Capture the cell that displays the provided text and extract its (X, Y) central coordinate. 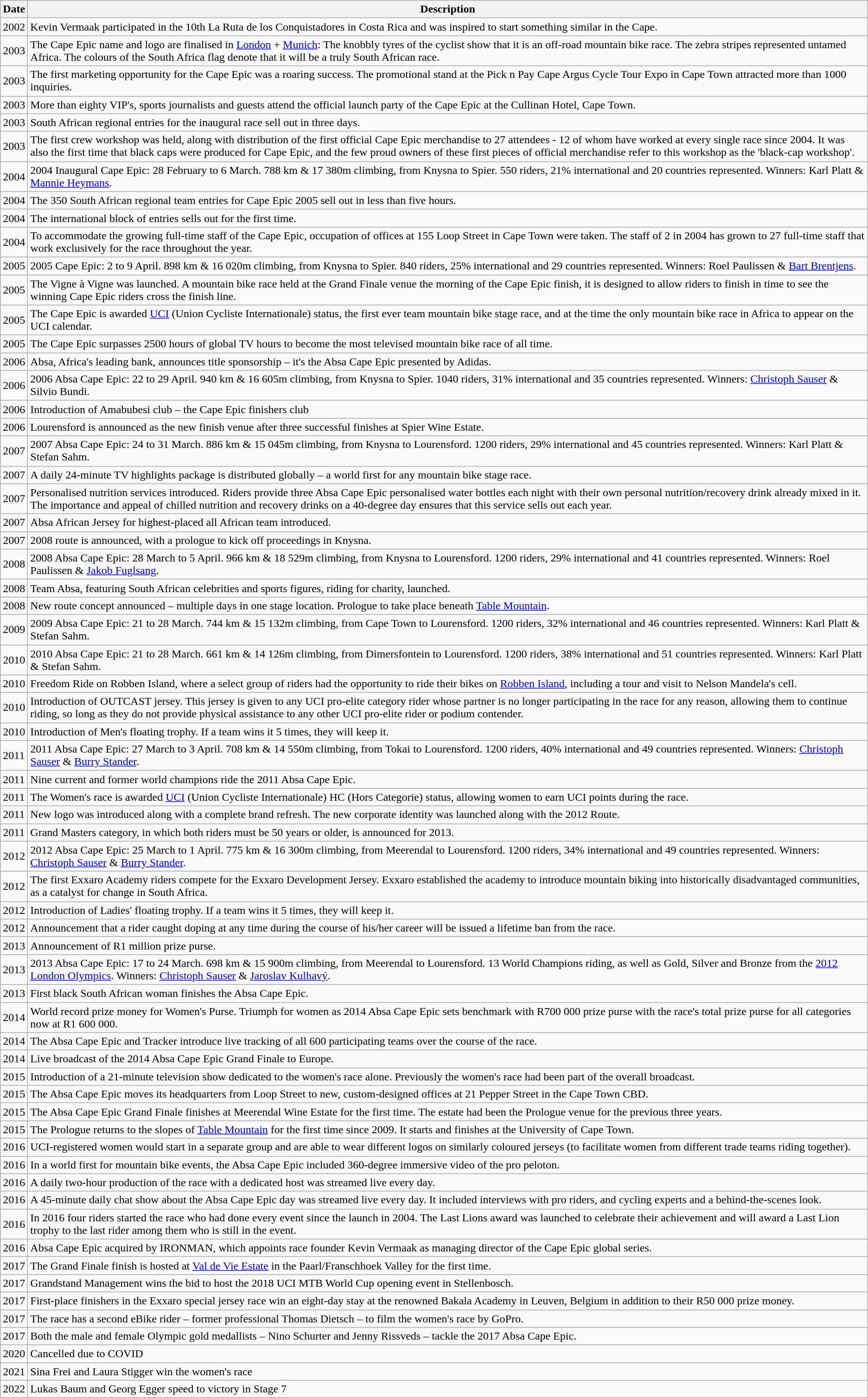
Lourensford is announced as the new finish venue after three successful finishes at Spier Wine Estate. (448, 427)
The Women's race is awarded UCI (Union Cycliste Internationale) HC (Hors Categorie) status, allowing women to earn UCI points during the race. (448, 797)
2022 (14, 1389)
Absa African Jersey for highest-placed all African team introduced. (448, 523)
The Prologue returns to the slopes of Table Mountain for the first time since 2009. It starts and finishes at the University of Cape Town. (448, 1130)
Kevin Vermaak participated in the 10th La Ruta de los Conquistadores in Costa Rica and was inspired to start something similar in the Cape. (448, 27)
A daily 24-minute TV highlights package is distributed globally – a world first for any mountain bike stage race. (448, 475)
Introduction of Men's floating trophy. If a team wins it 5 times, they will keep it. (448, 732)
Cancelled due to COVID (448, 1354)
The 350 South African regional team entries for Cape Epic 2005 sell out in less than five hours. (448, 200)
First black South African woman finishes the Absa Cape Epic. (448, 993)
Introduction of Amabubesi club – the Cape Epic finishers club (448, 409)
New logo was introduced along with a complete brand refresh. The new corporate identity was launched along with the 2012 Route. (448, 815)
South African regional entries for the inaugural race sell out in three days. (448, 122)
Team Absa, featuring South African celebrities and sports figures, riding for charity, launched. (448, 588)
Sina Frei and Laura Stigger win the women's race (448, 1372)
2002 (14, 27)
The Grand Finale finish is hosted at Val de Vie Estate in the Paarl/Franschhoek Valley for the first time. (448, 1265)
The Absa Cape Epic and Tracker introduce live tracking of all 600 participating teams over the course of the race. (448, 1041)
Description (448, 9)
Lukas Baum and Georg Egger speed to victory in Stage 7 (448, 1389)
Announcement that a rider caught doping at any time during the course of his/her career will be issued a lifetime ban from the race. (448, 928)
Introduction of Ladies' floating trophy. If a team wins it 5 times, they will keep it. (448, 910)
Absa Cape Epic acquired by IRONMAN, which appoints race founder Kevin Vermaak as managing director of the Cape Epic global series. (448, 1248)
2008 route is announced, with a prologue to kick off proceedings in Knysna. (448, 540)
Introduction of a 21-minute television show dedicated to the women's race alone. Previously the women's race had been part of the overall broadcast. (448, 1077)
The Absa Cape Epic moves its headquarters from Loop Street to new, custom-designed offices at 21 Pepper Street in the Cape Town CBD. (448, 1094)
A daily two-hour production of the race with a dedicated host was streamed live every day. (448, 1182)
In a world first for mountain bike events, the Absa Cape Epic included 360-degree immersive video of the pro peloton. (448, 1165)
Live broadcast of the 2014 Absa Cape Epic Grand Finale to Europe. (448, 1059)
Absa, Africa's leading bank, announces title sponsorship – it's the Absa Cape Epic presented by Adidas. (448, 362)
Announcement of R1 million prize purse. (448, 945)
Grandstand Management wins the bid to host the 2018 UCI MTB World Cup opening event in Stellenbosch. (448, 1283)
Date (14, 9)
New route concept announced – multiple days in one stage location. Prologue to take place beneath Table Mountain. (448, 606)
The Cape Epic surpasses 2500 hours of global TV hours to become the most televised mountain bike race of all time. (448, 344)
2009 (14, 630)
The international block of entries sells out for the first time. (448, 218)
2021 (14, 1372)
Both the male and female Olympic gold medallists – Nino Schurter and Jenny Rissveds – tackle the 2017 Absa Cape Epic. (448, 1336)
Grand Masters category, in which both riders must be 50 years or older, is announced for 2013. (448, 832)
2020 (14, 1354)
The race has a second eBike rider – former professional Thomas Dietsch – to film the women's race by GoPro. (448, 1318)
Nine current and former world champions ride the 2011 Absa Cape Epic. (448, 779)
More than eighty VIP's, sports journalists and guests attend the official launch party of the Cape Epic at the Cullinan Hotel, Cape Town. (448, 105)
